Determine the [x, y] coordinate at the center of the cell enclosing the given text.  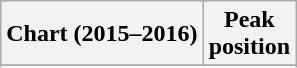
Chart (2015–2016) [102, 34]
Peakposition [249, 34]
